Find where the given text appears and provide that cell's center as [x, y] coordinate. 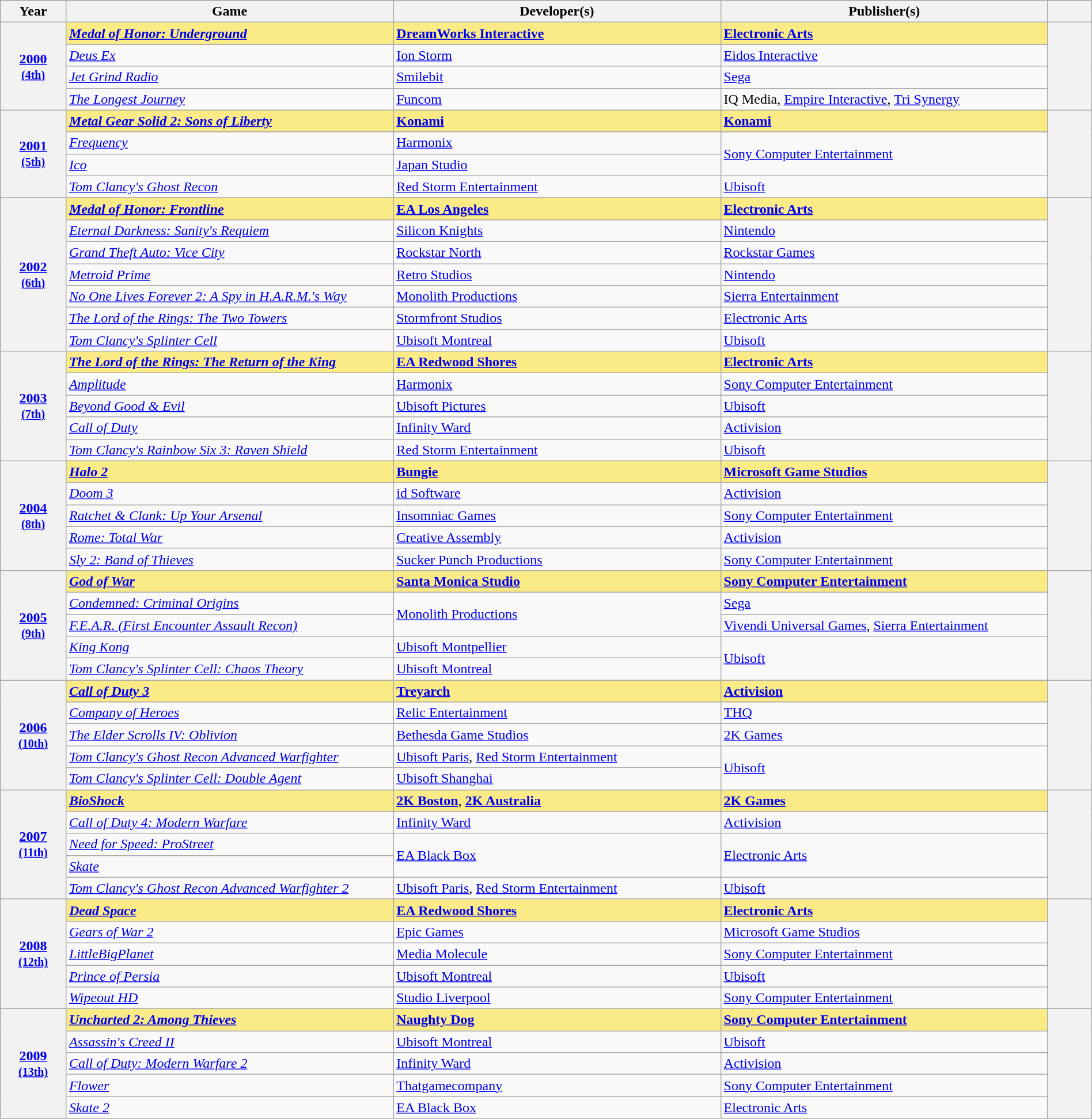
Santa Monica Studio [557, 581]
Grand Theft Auto: Vice City [229, 252]
Stormfront Studios [557, 318]
Tom Clancy's Splinter Cell: Double Agent [229, 779]
Rome: Total War [229, 537]
No One Lives Forever 2: A Spy in H.A.R.M.'s Way [229, 297]
Condemned: Criminal Origins [229, 603]
Rockstar Games [884, 252]
Tom Clancy's Ghost Recon Advanced Warfighter [229, 757]
Deus Ex [229, 55]
Epic Games [557, 932]
Gears of War 2 [229, 932]
Tom Clancy's Rainbow Six 3: Raven Shield [229, 450]
Jet Grind Radio [229, 77]
Ico [229, 165]
The Lord of the Rings: The Return of the King [229, 362]
Uncharted 2: Among Thieves [229, 1020]
Vivendi Universal Games, Sierra Entertainment [884, 625]
God of War [229, 581]
Retro Studios [557, 275]
2009 (13th) [33, 1064]
Developer(s) [557, 12]
Creative Assembly [557, 537]
Ratchet & Clank: Up Your Arsenal [229, 515]
BioShock [229, 801]
Dead Space [229, 910]
Call of Duty 4: Modern Warfare [229, 822]
Tom Clancy's Splinter Cell: Chaos Theory [229, 669]
2002 (6th) [33, 274]
Relic Entertainment [557, 713]
IQ Media, Empire Interactive, Tri Synergy [884, 99]
2006 (10th) [33, 735]
Sucker Punch Productions [557, 559]
Funcom [557, 99]
Frequency [229, 143]
2005 (9th) [33, 625]
Metal Gear Solid 2: Sons of Liberty [229, 121]
Beyond Good & Evil [229, 406]
2K Boston, 2K Australia [557, 801]
Japan Studio [557, 165]
Need for Speed: ProStreet [229, 844]
The Longest Journey [229, 99]
Doom 3 [229, 494]
Metroid Prime [229, 275]
Treyarch [557, 691]
DreamWorks Interactive [557, 33]
2004 (8th) [33, 515]
Sierra Entertainment [884, 297]
Tom Clancy's Ghost Recon Advanced Warfighter 2 [229, 888]
Prince of Persia [229, 976]
Publisher(s) [884, 12]
Eternal Darkness: Sanity's Requiem [229, 230]
The Elder Scrolls IV: Oblivion [229, 735]
Tom Clancy's Splinter Cell [229, 340]
2001 (5th) [33, 154]
Media Molecule [557, 954]
2008 (12th) [33, 954]
Thatgamecompany [557, 1086]
Amplitude [229, 384]
Company of Heroes [229, 713]
Year [33, 12]
2007 (11th) [33, 844]
F.E.A.R. (First Encounter Assault Recon) [229, 625]
King Kong [229, 647]
Flower [229, 1086]
Naughty Dog [557, 1020]
Insomniac Games [557, 515]
Sly 2: Band of Thieves [229, 559]
EA Los Angeles [557, 208]
id Software [557, 494]
Call of Duty [229, 428]
Skate 2 [229, 1107]
Silicon Knights [557, 230]
Ubisoft Montpellier [557, 647]
Wipeout HD [229, 998]
Game [229, 12]
THQ [884, 713]
Skate [229, 866]
Bungie [557, 472]
LittleBigPlanet [229, 954]
Smilebit [557, 77]
Bethesda Game Studios [557, 735]
Tom Clancy's Ghost Recon [229, 187]
2000 (4th) [33, 66]
Rockstar North [557, 252]
The Lord of the Rings: The Two Towers [229, 318]
Ubisoft Pictures [557, 406]
Call of Duty: Modern Warfare 2 [229, 1064]
Call of Duty 3 [229, 691]
Halo 2 [229, 472]
Medal of Honor: Frontline [229, 208]
Eidos Interactive [884, 55]
Studio Liverpool [557, 998]
Ion Storm [557, 55]
Ubisoft Shanghai [557, 779]
Assassin's Creed II [229, 1042]
Medal of Honor: Underground [229, 33]
2003 (7th) [33, 406]
